Pinpoint the cell where the given text exists, returning its [x, y] midpoint coordinate. 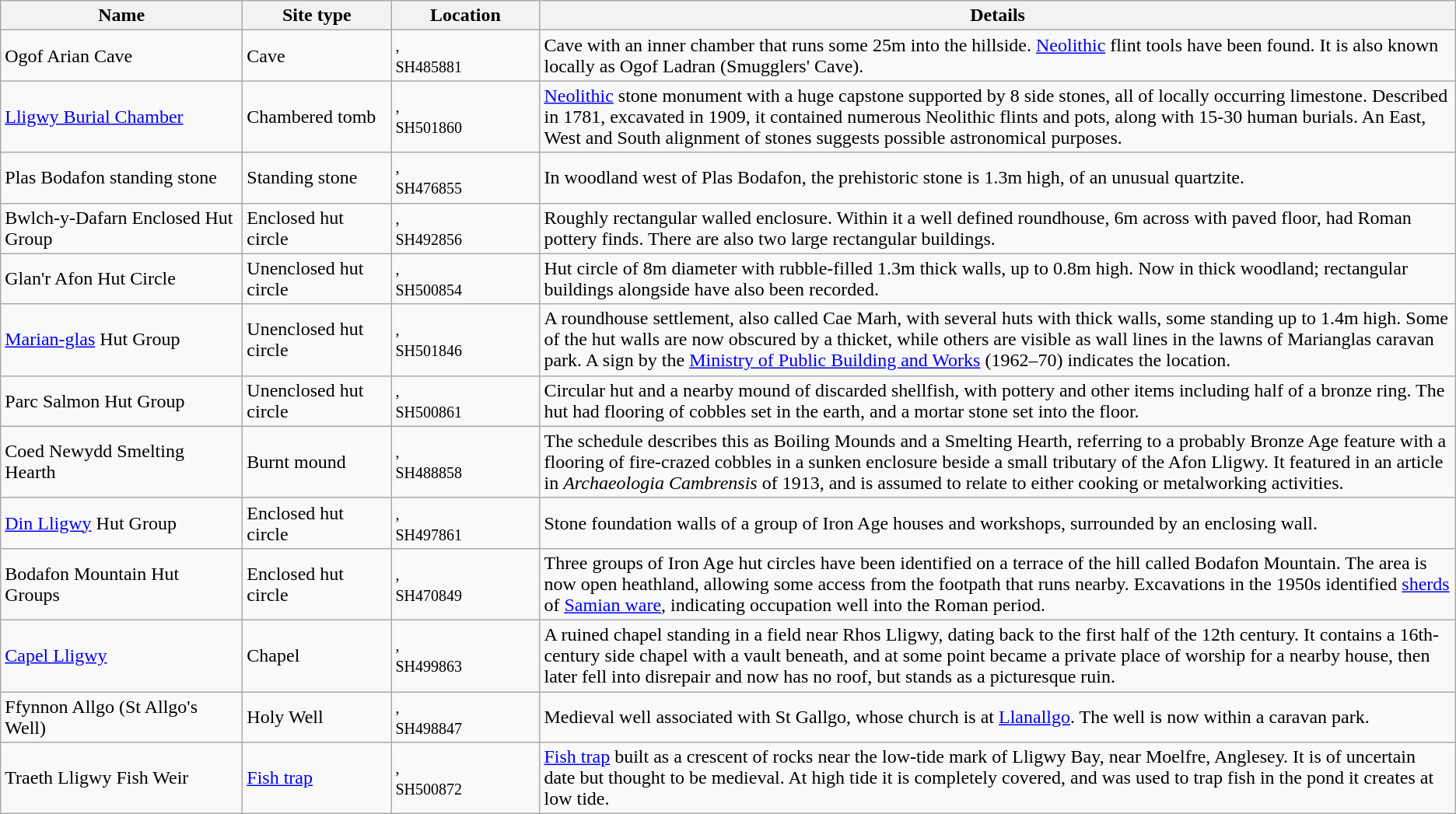
Coed Newydd Smelting Hearth [121, 462]
Chapel [317, 655]
Parc Salmon Hut Group [121, 401]
Medieval well associated with St Gallgo, whose church is at Llanallgo. The well is now within a caravan park. [997, 717]
, SH497861 [465, 522]
Details [997, 16]
Traeth Lligwy Fish Weir [121, 778]
, SH500872 [465, 778]
Chambered tomb [317, 117]
Location [465, 16]
, SH499863 [465, 655]
Site type [317, 16]
Lligwy Burial Chamber [121, 117]
, SH498847 [465, 717]
, SH470849 [465, 584]
Burnt mound [317, 462]
Standing stone [317, 177]
, SH476855 [465, 177]
, SH500854 [465, 278]
Bwlch-y-Dafarn Enclosed Hut Group [121, 229]
Name [121, 16]
, SH501846 [465, 340]
Bodafon Mountain Hut Groups [121, 584]
, SH492856 [465, 229]
Din Lligwy Hut Group [121, 522]
Marian-glas Hut Group [121, 340]
Stone foundation walls of a group of Iron Age houses and workshops, surrounded by an enclosing wall. [997, 522]
, SH500861 [465, 401]
, SH501860 [465, 117]
, SH488858 [465, 462]
, SH485881 [465, 56]
Ogof Arian Cave [121, 56]
Capel Lligwy [121, 655]
In woodland west of Plas Bodafon, the prehistoric stone is 1.3m high, of an unusual quartzite. [997, 177]
Plas Bodafon standing stone [121, 177]
Glan'r Afon Hut Circle [121, 278]
Holy Well [317, 717]
Fish trap [317, 778]
Ffynnon Allgo (St Allgo's Well) [121, 717]
Cave [317, 56]
